Output the (X, Y) coordinate of the center of the cell containing the given text.  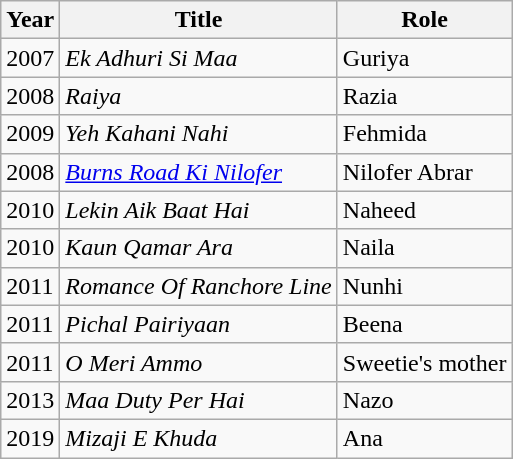
2019 (30, 438)
Nunhi (424, 286)
Romance Of Ranchore Line (198, 286)
Fehmida (424, 134)
Razia (424, 96)
Mizaji E Khuda (198, 438)
Role (424, 20)
Nazo (424, 400)
Year (30, 20)
Guriya (424, 58)
2007 (30, 58)
Yeh Kahani Nahi (198, 134)
Ek Adhuri Si Maa (198, 58)
Naheed (424, 210)
2009 (30, 134)
Kaun Qamar Ara (198, 248)
Ana (424, 438)
Raiya (198, 96)
Beena (424, 324)
Title (198, 20)
Naila (424, 248)
O Meri Ammo (198, 362)
Maa Duty Per Hai (198, 400)
Pichal Pairiyaan (198, 324)
Lekin Aik Baat Hai (198, 210)
Burns Road Ki Nilofer (198, 172)
Sweetie's mother (424, 362)
2013 (30, 400)
Nilofer Abrar (424, 172)
